Find where the given text appears and provide that cell's center as (X, Y) coordinate. 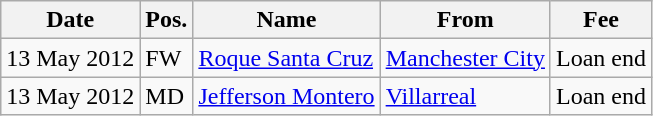
Name (286, 20)
MD (166, 96)
Date (70, 20)
Pos. (166, 20)
Fee (600, 20)
FW (166, 58)
Manchester City (465, 58)
Jefferson Montero (286, 96)
Roque Santa Cruz (286, 58)
Villarreal (465, 96)
From (465, 20)
